Identify which cell holds the provided text, then report its (X, Y) central coordinate. 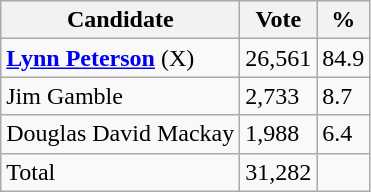
Vote (278, 20)
2,733 (278, 96)
26,561 (278, 58)
31,282 (278, 172)
Candidate (120, 20)
6.4 (344, 134)
Douglas David Mackay (120, 134)
Lynn Peterson (X) (120, 58)
8.7 (344, 96)
84.9 (344, 58)
1,988 (278, 134)
% (344, 20)
Jim Gamble (120, 96)
Total (120, 172)
